Search for the cell housing the specified text and yield its [X, Y] center coordinate. 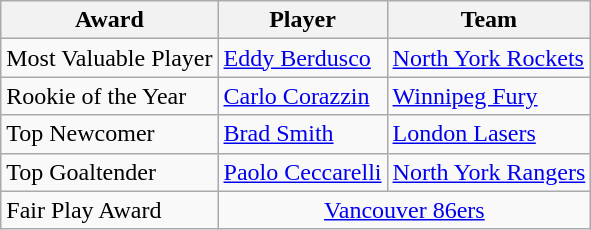
Top Goaltender [110, 172]
London Lasers [489, 134]
Eddy Berdusco [302, 58]
Most Valuable Player [110, 58]
Top Newcomer [110, 134]
Paolo Ceccarelli [302, 172]
Team [489, 20]
Award [110, 20]
North York Rockets [489, 58]
Fair Play Award [110, 210]
Vancouver 86ers [404, 210]
Rookie of the Year [110, 96]
Winnipeg Fury [489, 96]
North York Rangers [489, 172]
Player [302, 20]
Brad Smith [302, 134]
Carlo Corazzin [302, 96]
